Extract the (x, y) coordinate from the center of the cell holding the provided text.  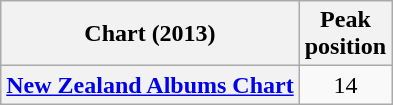
Peakposition (345, 34)
Chart (2013) (150, 34)
14 (345, 85)
New Zealand Albums Chart (150, 85)
